Search for the cell housing the specified text and yield its (X, Y) center coordinate. 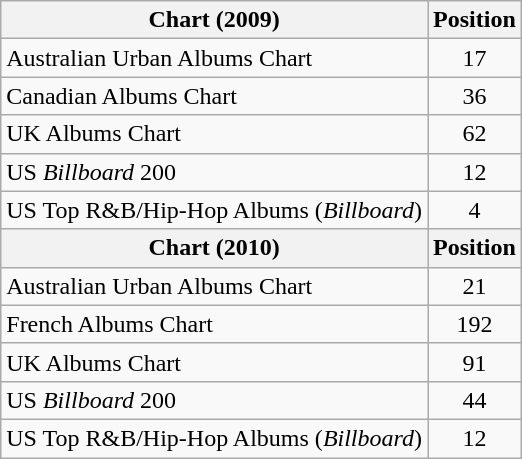
17 (475, 58)
36 (475, 96)
91 (475, 362)
21 (475, 286)
Chart (2010) (214, 248)
French Albums Chart (214, 324)
Canadian Albums Chart (214, 96)
44 (475, 400)
62 (475, 134)
192 (475, 324)
Chart (2009) (214, 20)
4 (475, 210)
